Output the (x, y) coordinate of the center of the cell containing the given text.  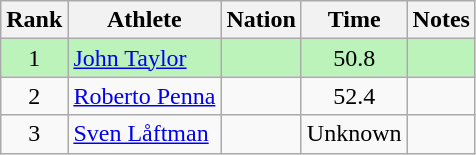
Notes (441, 20)
50.8 (354, 58)
John Taylor (144, 58)
Roberto Penna (144, 96)
Rank (34, 20)
1 (34, 58)
Nation (261, 20)
Time (354, 20)
Sven Låftman (144, 134)
Athlete (144, 20)
2 (34, 96)
3 (34, 134)
52.4 (354, 96)
Unknown (354, 134)
